Capture the cell that displays the provided text and extract its (X, Y) central coordinate. 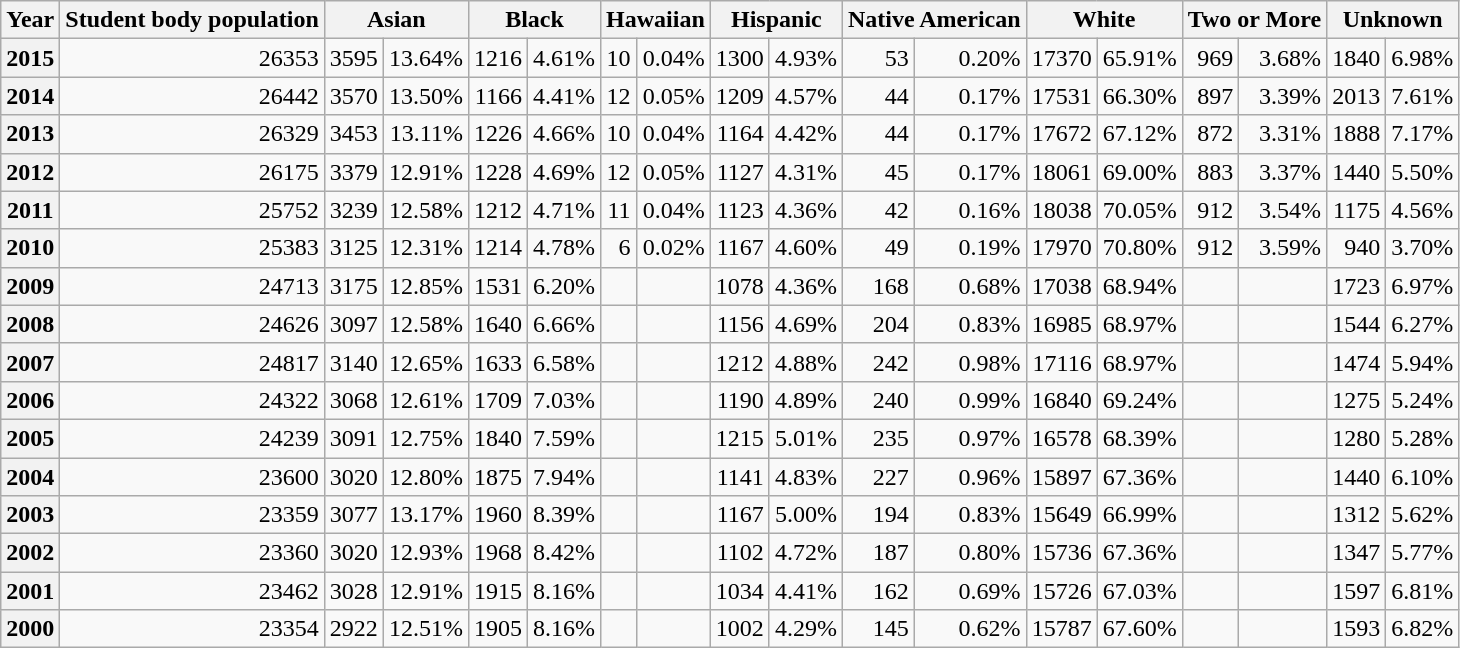
883 (1210, 172)
1166 (498, 96)
49 (878, 248)
26175 (192, 172)
24239 (192, 438)
68.94% (1140, 286)
4.83% (806, 477)
0.68% (970, 286)
7.94% (564, 477)
1215 (740, 438)
17531 (1062, 96)
2009 (30, 286)
6.10% (1422, 477)
1156 (740, 324)
Hawaiian (656, 20)
15787 (1062, 629)
897 (1210, 96)
1002 (740, 629)
26329 (192, 134)
8.39% (564, 515)
Black (534, 20)
70.05% (1140, 210)
8.42% (564, 553)
6.58% (564, 362)
5.50% (1422, 172)
17370 (1062, 58)
16840 (1062, 400)
1888 (1356, 134)
6.81% (1422, 591)
4.57% (806, 96)
4.78% (564, 248)
69.00% (1140, 172)
4.56% (1422, 210)
66.99% (1140, 515)
0.96% (970, 477)
15897 (1062, 477)
1905 (498, 629)
3175 (354, 286)
2006 (30, 400)
5.62% (1422, 515)
1474 (1356, 362)
1915 (498, 591)
15726 (1062, 591)
67.12% (1140, 134)
0.62% (970, 629)
4.31% (806, 172)
0.99% (970, 400)
1347 (1356, 553)
1190 (740, 400)
3453 (354, 134)
White (1104, 20)
12.80% (426, 477)
168 (878, 286)
2007 (30, 362)
6.27% (1422, 324)
1123 (740, 210)
16578 (1062, 438)
1531 (498, 286)
2922 (354, 629)
45 (878, 172)
2004 (30, 477)
12.65% (426, 362)
17672 (1062, 134)
5.77% (1422, 553)
3.37% (1283, 172)
3140 (354, 362)
6.82% (1422, 629)
4.66% (564, 134)
17116 (1062, 362)
Two or More (1254, 20)
235 (878, 438)
162 (878, 591)
227 (878, 477)
145 (878, 629)
25752 (192, 210)
1102 (740, 553)
3097 (354, 324)
2008 (30, 324)
0.20% (970, 58)
6.20% (564, 286)
23359 (192, 515)
2010 (30, 248)
194 (878, 515)
3.70% (1422, 248)
24713 (192, 286)
1275 (1356, 400)
187 (878, 553)
67.03% (1140, 591)
1300 (740, 58)
67.60% (1140, 629)
Asian (396, 20)
4.61% (564, 58)
5.94% (1422, 362)
13.64% (426, 58)
18038 (1062, 210)
1312 (1356, 515)
13.50% (426, 96)
15736 (1062, 553)
Hispanic (776, 20)
25383 (192, 248)
204 (878, 324)
3239 (354, 210)
5.24% (1422, 400)
2003 (30, 515)
0.19% (970, 248)
68.39% (1140, 438)
12.51% (426, 629)
1226 (498, 134)
0.97% (970, 438)
3.54% (1283, 210)
0.16% (970, 210)
1127 (740, 172)
1968 (498, 553)
4.72% (806, 553)
3.68% (1283, 58)
11 (619, 210)
1175 (1356, 210)
2011 (30, 210)
1280 (1356, 438)
3068 (354, 400)
4.29% (806, 629)
1875 (498, 477)
2015 (30, 58)
0.69% (970, 591)
12.61% (426, 400)
6.98% (1422, 58)
6.97% (1422, 286)
3570 (354, 96)
Native American (934, 20)
0.02% (673, 248)
872 (1210, 134)
26442 (192, 96)
13.11% (426, 134)
1034 (740, 591)
1141 (740, 477)
1078 (740, 286)
3028 (354, 591)
12.31% (426, 248)
17970 (1062, 248)
7.59% (564, 438)
65.91% (1140, 58)
70.80% (1140, 248)
3595 (354, 58)
2002 (30, 553)
69.24% (1140, 400)
12.85% (426, 286)
7.61% (1422, 96)
1709 (498, 400)
969 (1210, 58)
1597 (1356, 591)
1209 (740, 96)
1544 (1356, 324)
24322 (192, 400)
1228 (498, 172)
3.39% (1283, 96)
5.01% (806, 438)
23360 (192, 553)
4.93% (806, 58)
24817 (192, 362)
24626 (192, 324)
1723 (1356, 286)
1640 (498, 324)
23462 (192, 591)
13.17% (426, 515)
18061 (1062, 172)
2000 (30, 629)
Year (30, 20)
1214 (498, 248)
42 (878, 210)
Unknown (1393, 20)
4.71% (564, 210)
12.75% (426, 438)
0.98% (970, 362)
3.31% (1283, 134)
23600 (192, 477)
6.66% (564, 324)
940 (1356, 248)
2005 (30, 438)
12.93% (426, 553)
16985 (1062, 324)
26353 (192, 58)
2001 (30, 591)
1216 (498, 58)
1593 (1356, 629)
23354 (192, 629)
2014 (30, 96)
5.00% (806, 515)
240 (878, 400)
6 (619, 248)
3379 (354, 172)
1164 (740, 134)
3077 (354, 515)
0.80% (970, 553)
4.88% (806, 362)
4.89% (806, 400)
242 (878, 362)
66.30% (1140, 96)
1960 (498, 515)
3.59% (1283, 248)
53 (878, 58)
4.60% (806, 248)
15649 (1062, 515)
3125 (354, 248)
1633 (498, 362)
7.17% (1422, 134)
Student body population (192, 20)
5.28% (1422, 438)
3091 (354, 438)
2012 (30, 172)
7.03% (564, 400)
4.42% (806, 134)
17038 (1062, 286)
